Detect which cell encompasses the target text, then output its (X, Y) center coordinate. 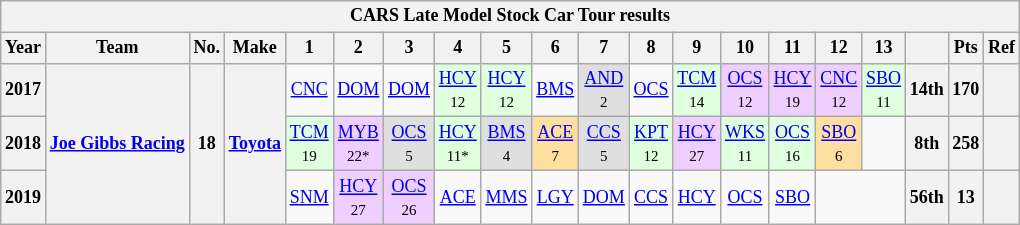
CNC12 (839, 90)
2019 (24, 197)
ACE7 (556, 144)
SBO6 (839, 144)
WKS11 (746, 144)
8 (651, 48)
TCM19 (309, 144)
OCS12 (746, 90)
MMS (506, 197)
258 (966, 144)
SBO (792, 197)
CCS5 (604, 144)
AND2 (604, 90)
Toyota (254, 144)
1 (309, 48)
SNM (309, 197)
HCY19 (792, 90)
14th (926, 90)
SBO11 (884, 90)
LGY (556, 197)
5 (506, 48)
OCS16 (792, 144)
Joe Gibbs Racing (117, 144)
Pts (966, 48)
9 (697, 48)
TCM14 (697, 90)
CCS (651, 197)
OCS5 (410, 144)
MYB22* (358, 144)
7 (604, 48)
2017 (24, 90)
CNC (309, 90)
BMS4 (506, 144)
12 (839, 48)
2 (358, 48)
No. (206, 48)
CARS Late Model Stock Car Tour results (510, 16)
OCS26 (410, 197)
Make (254, 48)
11 (792, 48)
HCY (697, 197)
6 (556, 48)
56th (926, 197)
BMS (556, 90)
ACE (458, 197)
Year (24, 48)
4 (458, 48)
HCY11* (458, 144)
18 (206, 144)
Ref (1002, 48)
170 (966, 90)
2018 (24, 144)
3 (410, 48)
8th (926, 144)
Team (117, 48)
KPT12 (651, 144)
10 (746, 48)
